Search for the cell housing the specified text and yield its [x, y] center coordinate. 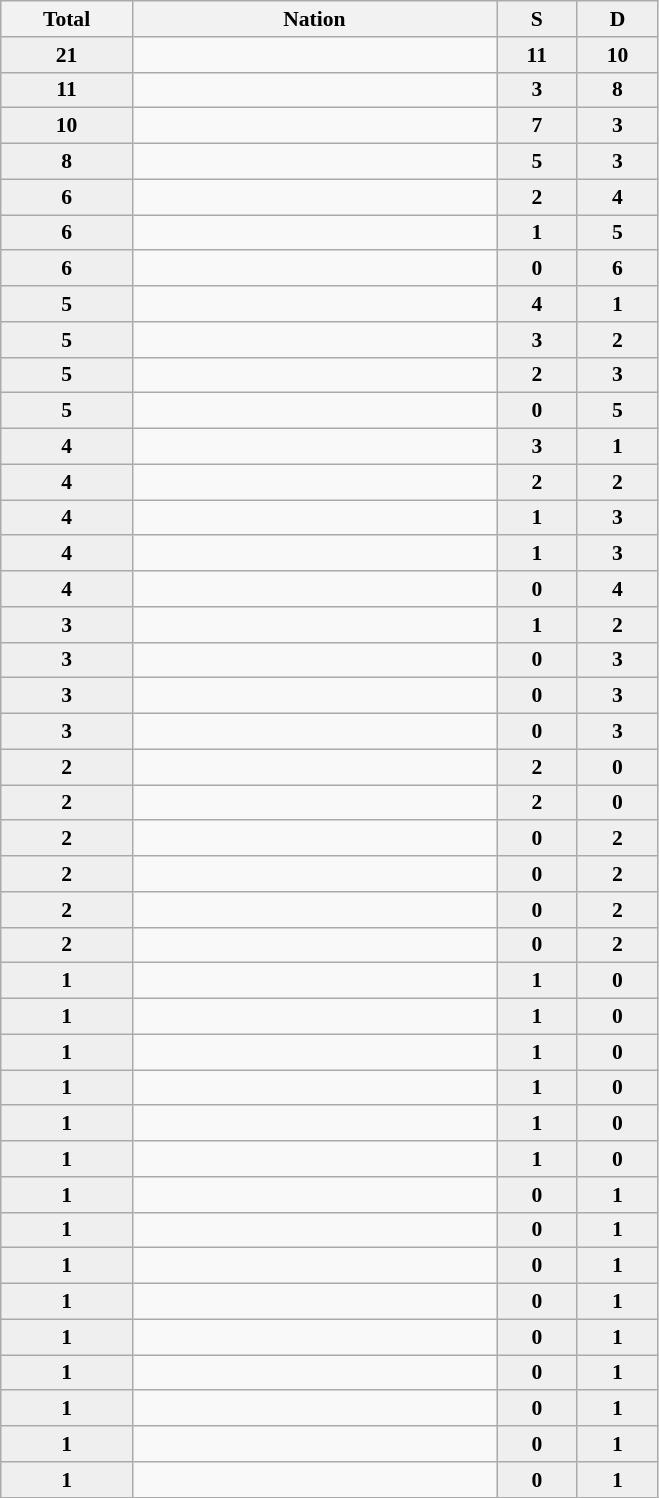
D [618, 19]
Nation [314, 19]
7 [536, 126]
21 [67, 55]
S [536, 19]
Total [67, 19]
